Pinpoint the cell where the given text exists, returning its (x, y) midpoint coordinate. 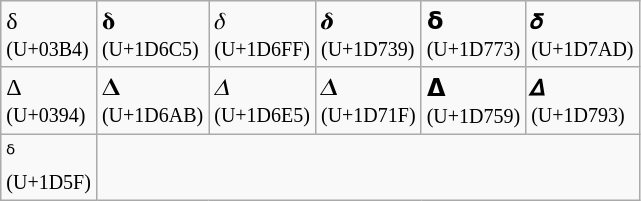
𝝙(U+1D759) (474, 100)
𝛿(U+1D6FF) (262, 34)
ᵟ(U+1D5F) (49, 168)
𝝳(U+1D773) (474, 34)
𝞭(U+1D7AD) (582, 34)
Δ(U+0394) (49, 100)
𝜟(U+1D71F) (368, 100)
δ(U+03B4) (49, 34)
𝛅(U+1D6C5) (152, 34)
𝛥(U+1D6E5) (262, 100)
𝞓(U+1D793) (582, 100)
𝚫(U+1D6AB) (152, 100)
𝜹(U+1D739) (368, 34)
